Search for the cell housing the specified text and yield its (X, Y) center coordinate. 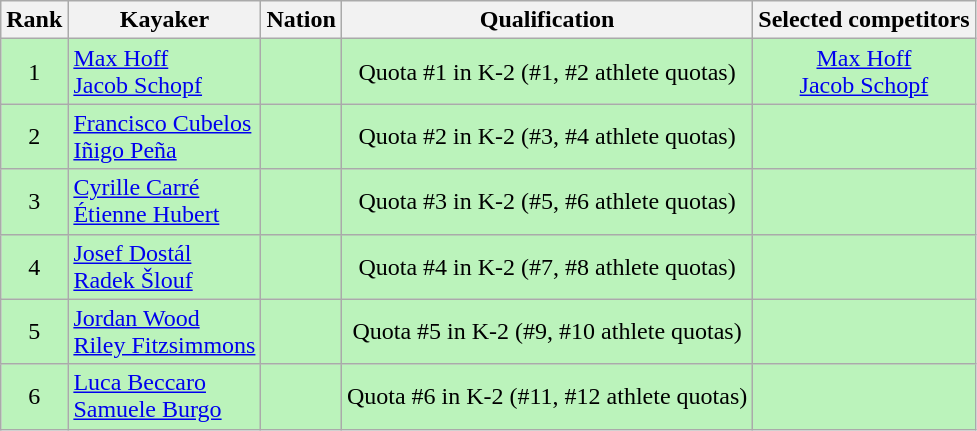
6 (34, 396)
Quota #1 in K-2 (#1, #2 athlete quotas) (546, 72)
4 (34, 266)
Quota #6 in K-2 (#11, #12 athlete quotas) (546, 396)
Nation (301, 20)
Selected competitors (864, 20)
Cyrille CarréÉtienne Hubert (164, 202)
Quota #5 in K-2 (#9, #10 athlete quotas) (546, 332)
Francisco CubelosIñigo Peña (164, 136)
1 (34, 72)
3 (34, 202)
Quota #2 in K-2 (#3, #4 athlete quotas) (546, 136)
Quota #4 in K-2 (#7, #8 athlete quotas) (546, 266)
2 (34, 136)
Josef DostálRadek Šlouf (164, 266)
Luca BeccaroSamuele Burgo (164, 396)
Kayaker (164, 20)
5 (34, 332)
Qualification (546, 20)
Jordan WoodRiley Fitzsimmons (164, 332)
Rank (34, 20)
Quota #3 in K-2 (#5, #6 athlete quotas) (546, 202)
